From the cell containing the given text, extract its center point as (x, y) coordinate. 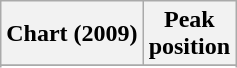
Peakposition (189, 34)
Chart (2009) (72, 34)
